Identify which cell holds the provided text, then report its (X, Y) central coordinate. 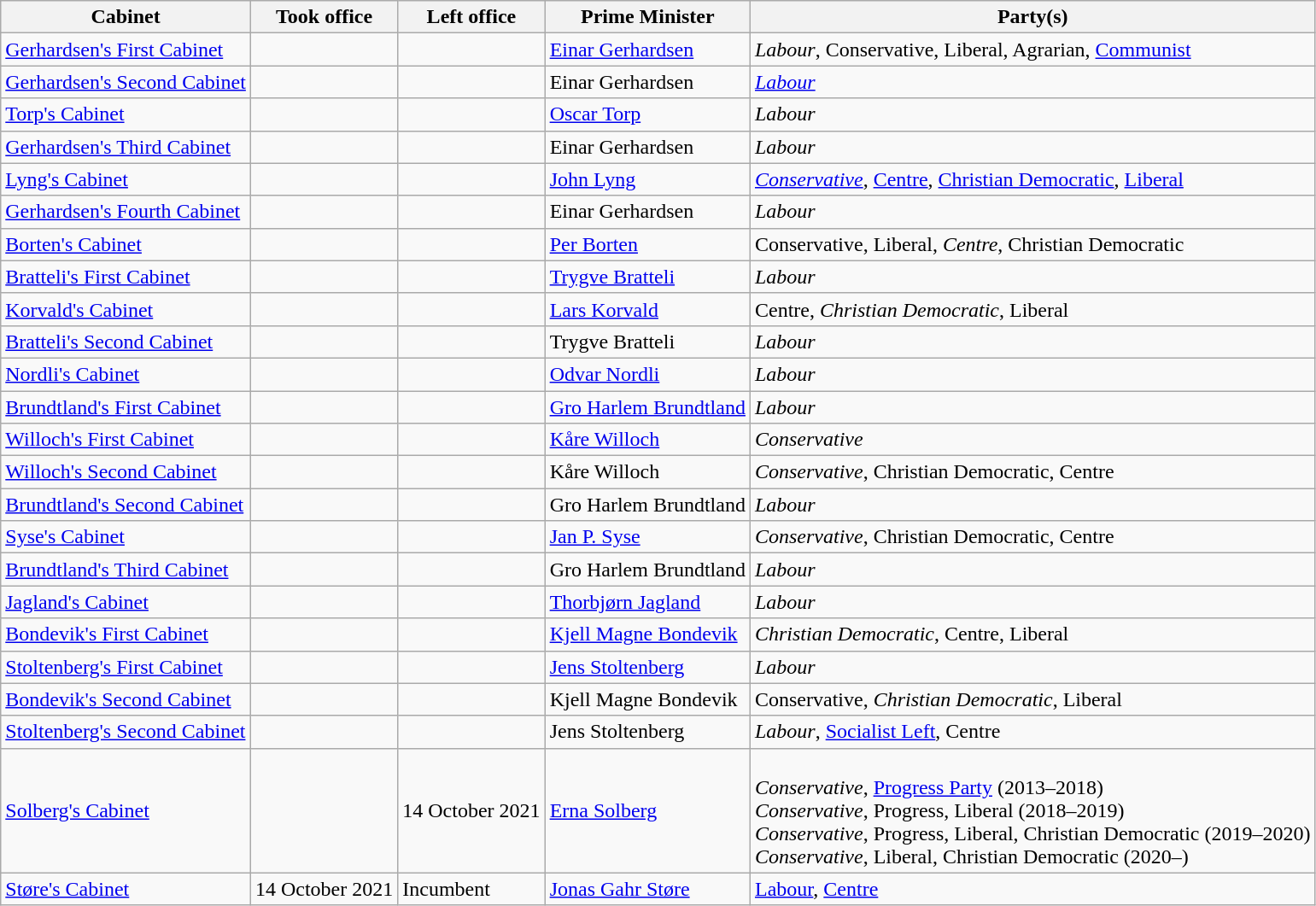
Labour, Centre (1032, 889)
Left office (471, 17)
Borten's Cabinet (126, 244)
Per Borten (647, 244)
Gerhardsen's Third Cabinet (126, 147)
John Lyng (647, 179)
Gerhardsen's Second Cabinet (126, 82)
Labour, Socialist Left, Centre (1032, 732)
Erna Solberg (647, 810)
Nordli's Cabinet (126, 374)
Gerhardsen's Fourth Cabinet (126, 212)
Centre, Christian Democratic, Liberal (1032, 309)
Willoch's Second Cabinet (126, 472)
Conservative, Christian Democratic, Liberal (1032, 699)
Jan P. Syse (647, 537)
Willoch's First Cabinet (126, 440)
Brundtland's Third Cabinet (126, 570)
Bratteli's Second Cabinet (126, 342)
Stoltenberg's First Cabinet (126, 667)
Lars Korvald (647, 309)
Korvald's Cabinet (126, 309)
Solberg's Cabinet (126, 810)
Torp's Cabinet (126, 114)
Bratteli's First Cabinet (126, 277)
Thorbjørn Jagland (647, 602)
Bondevik's First Cabinet (126, 634)
Prime Minister (647, 17)
Conservative (1032, 440)
Incumbent (471, 889)
Lyng's Cabinet (126, 179)
Cabinet (126, 17)
Odvar Nordli (647, 374)
Bondevik's Second Cabinet (126, 699)
Conservative, Centre, Christian Democratic, Liberal (1032, 179)
Brundtland's Second Cabinet (126, 505)
Conservative, Liberal, Centre, Christian Democratic (1032, 244)
Brundtland's First Cabinet (126, 407)
Stoltenberg's Second Cabinet (126, 732)
Jagland's Cabinet (126, 602)
Jonas Gahr Støre (647, 889)
Oscar Torp (647, 114)
Party(s) (1032, 17)
Christian Democratic, Centre, Liberal (1032, 634)
Støre's Cabinet (126, 889)
Syse's Cabinet (126, 537)
Gerhardsen's First Cabinet (126, 50)
Took office (324, 17)
Labour, Conservative, Liberal, Agrarian, Communist (1032, 50)
